Find where the given text appears and provide that cell's center as (X, Y) coordinate. 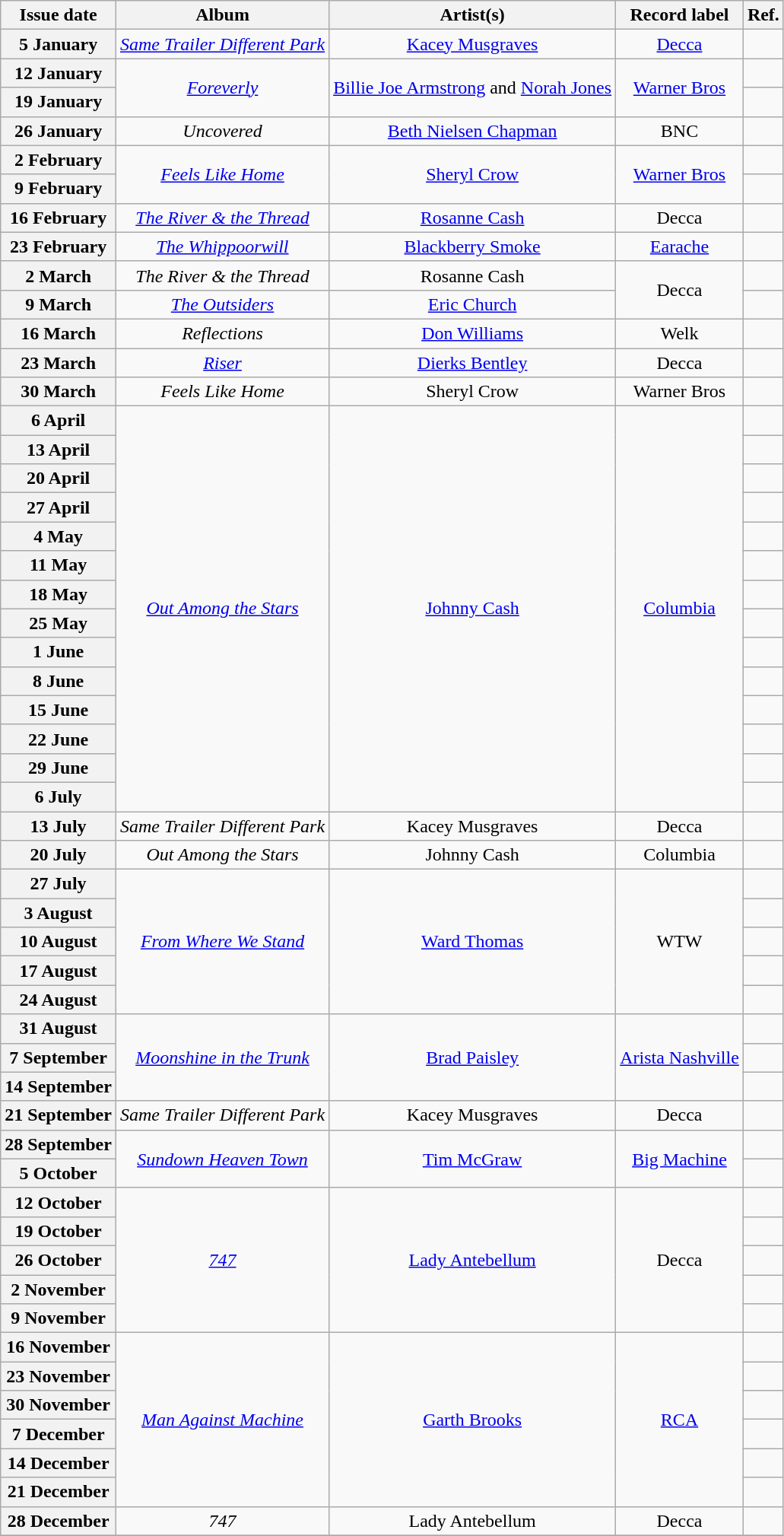
23 February (59, 246)
5 October (59, 1173)
7 December (59, 1434)
19 January (59, 102)
11 May (59, 565)
23 March (59, 363)
Moonshine in the Trunk (222, 1057)
Beth Nielsen Chapman (473, 131)
9 November (59, 1318)
4 May (59, 536)
5 January (59, 44)
Record label (680, 15)
6 July (59, 797)
Artist(s) (473, 15)
From Where We Stand (222, 942)
Tim McGraw (473, 1159)
12 January (59, 73)
15 June (59, 710)
23 November (59, 1376)
Dierks Bentley (473, 363)
14 December (59, 1463)
30 March (59, 392)
17 August (59, 971)
8 June (59, 681)
18 May (59, 594)
22 June (59, 739)
28 December (59, 1521)
31 August (59, 1029)
20 April (59, 479)
Uncovered (222, 131)
14 September (59, 1086)
21 December (59, 1492)
29 June (59, 768)
28 September (59, 1144)
27 July (59, 884)
Blackberry Smoke (473, 246)
9 March (59, 304)
WTW (680, 942)
6 April (59, 421)
13 April (59, 450)
3 August (59, 913)
25 May (59, 623)
Man Against Machine (222, 1420)
Ref. (763, 15)
Foreverly (222, 87)
Brad Paisley (473, 1057)
19 October (59, 1231)
Sundown Heaven Town (222, 1159)
Don Williams (473, 333)
Reflections (222, 333)
20 July (59, 855)
7 September (59, 1057)
RCA (680, 1420)
Big Machine (680, 1159)
Riser (222, 363)
Garth Brooks (473, 1420)
26 October (59, 1260)
16 November (59, 1347)
Arista Nashville (680, 1057)
Eric Church (473, 304)
21 September (59, 1115)
30 November (59, 1405)
12 October (59, 1202)
9 February (59, 189)
2 February (59, 160)
24 August (59, 1000)
16 March (59, 333)
13 July (59, 825)
BNC (680, 131)
26 January (59, 131)
16 February (59, 218)
The Whippoorwill (222, 246)
Earache (680, 246)
The Outsiders (222, 304)
1 June (59, 652)
Ward Thomas (473, 942)
27 April (59, 507)
Issue date (59, 15)
10 August (59, 942)
Billie Joe Armstrong and Norah Jones (473, 87)
2 March (59, 275)
2 November (59, 1290)
Welk (680, 333)
Album (222, 15)
